Return (X, Y) of the center of cell containing provided text 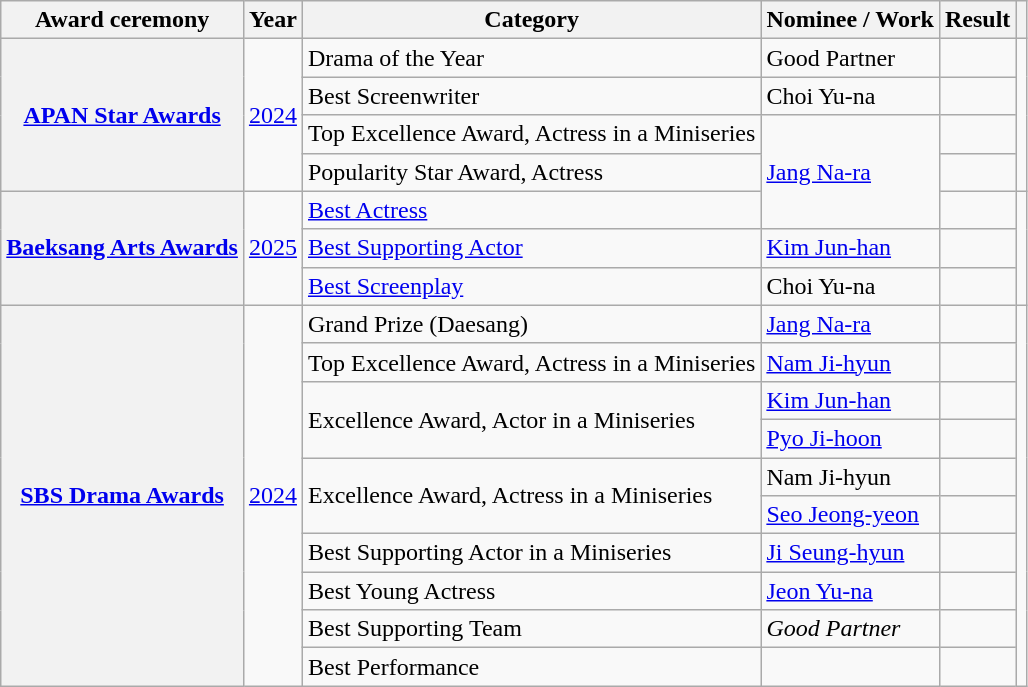
Best Supporting Actor in a Miniseries (531, 553)
Result (977, 20)
Jeon Yu-na (850, 591)
Popularity Star Award, Actress (531, 172)
SBS Drama Awards (122, 496)
Best Supporting Actor (531, 248)
Best Performance (531, 667)
Best Supporting Team (531, 629)
Excellence Award, Actor in a Miniseries (531, 419)
Best Screenplay (531, 286)
Baeksang Arts Awards (122, 248)
Excellence Award, Actress in a Miniseries (531, 496)
Pyo Ji-hoon (850, 438)
Drama of the Year (531, 58)
Year (272, 20)
Grand Prize (Daesang) (531, 324)
Award ceremony (122, 20)
APAN Star Awards (122, 115)
Ji Seung-hyun (850, 553)
Category (531, 20)
Best Screenwriter (531, 96)
2025 (272, 248)
Seo Jeong-yeon (850, 515)
Best Actress (531, 210)
Nominee / Work (850, 20)
Best Young Actress (531, 591)
